From the cell containing the given text, extract its center point as [x, y] coordinate. 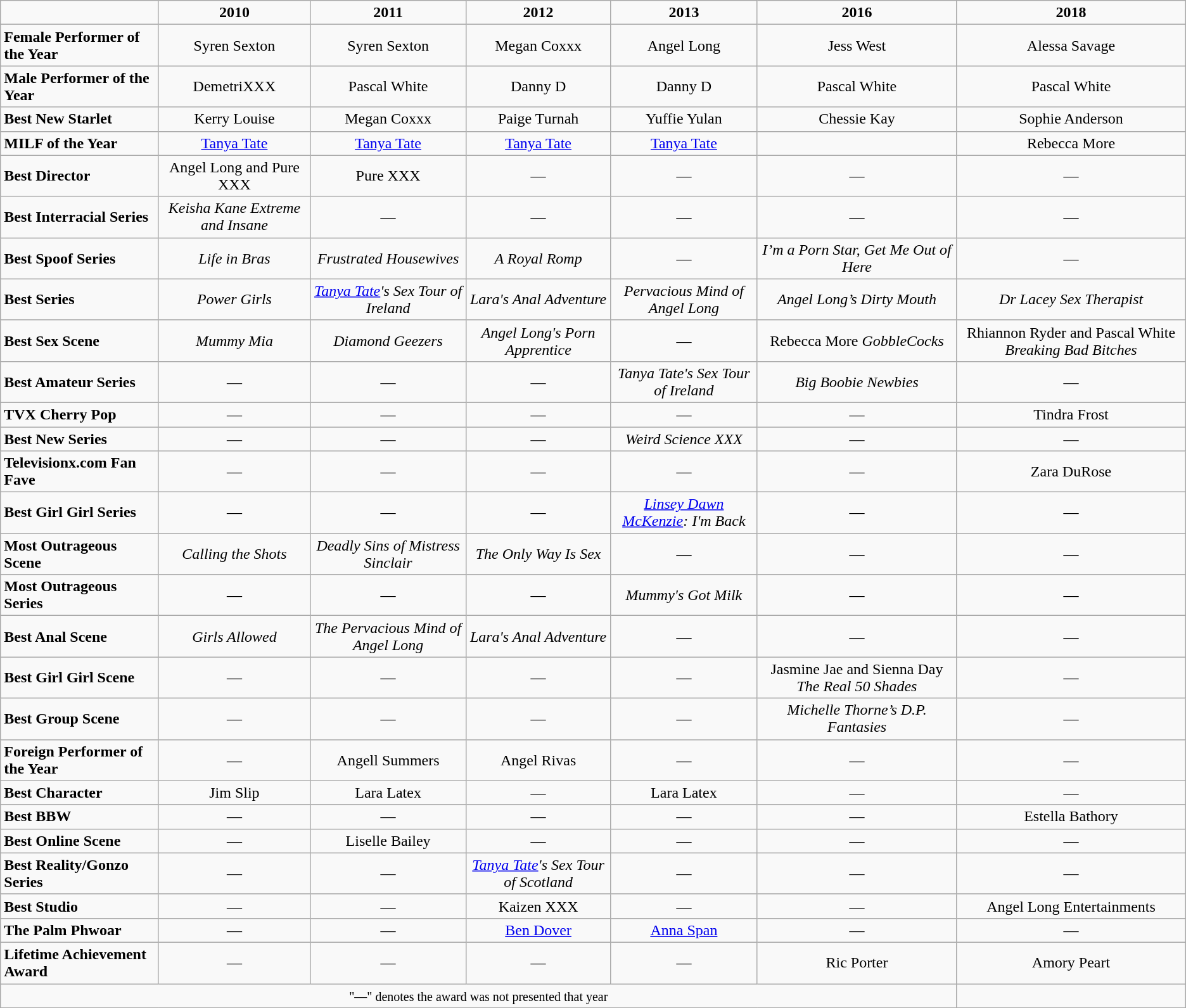
Alessa Savage [1071, 46]
A Royal Romp [539, 258]
Linsey Dawn McKenzie: I'm Back [684, 513]
Rhiannon Ryder and Pascal White Breaking Bad Bitches [1071, 341]
Diamond Geezers [388, 341]
Yuffie Yulan [684, 119]
Frustrated Housewives [388, 258]
Weird Science XXX [684, 439]
MILF of the Year [80, 143]
Best Girl Girl Series [80, 513]
Ben Dover [539, 930]
Rebecca More [1071, 143]
Angel Long's Porn Apprentice [539, 341]
2012 [539, 13]
Best New Starlet [80, 119]
Ric Porter [857, 963]
Kaizen XXX [539, 906]
Foreign Performer of the Year [80, 760]
Best Girl Girl Scene [80, 678]
Female Performer of the Year [80, 46]
Deadly Sins of Mistress Sinclair [388, 554]
Angel Rivas [539, 760]
Angel Long Entertainments [1071, 906]
Paige Turnah [539, 119]
Tanya Tate's Sex Tour of Scotland [539, 873]
The Pervacious Mind of Angel Long [388, 636]
Anna Span [684, 930]
Jess West [857, 46]
Mummy Mia [234, 341]
Best Studio [80, 906]
Kerry Louise [234, 119]
2010 [234, 13]
Best Reality/Gonzo Series [80, 873]
Best Character [80, 793]
Best Sex Scene [80, 341]
Best Series [80, 299]
Best New Series [80, 439]
Televisionx.com Fan Fave [80, 471]
Girls Allowed [234, 636]
Calling the Shots [234, 554]
2013 [684, 13]
Angel Long and Pure XXX [234, 176]
Liselle Bailey [388, 841]
DemetriXXX [234, 86]
Rebecca More GobbleCocks [857, 341]
Male Performer of the Year [80, 86]
Zara DuRose [1071, 471]
Angel Long [684, 46]
Amory Peart [1071, 963]
The Only Way Is Sex [539, 554]
Jim Slip [234, 793]
Jasmine Jae and Sienna Day The Real 50 Shades [857, 678]
Most Outrageous Series [80, 596]
Pure XXX [388, 176]
2018 [1071, 13]
Tindra Frost [1071, 414]
Angel Long’s Dirty Mouth [857, 299]
Pervacious Mind of Angel Long [684, 299]
The Palm Phwoar [80, 930]
Best Director [80, 176]
"—" denotes the award was not presented that year [479, 995]
Mummy's Got Milk [684, 596]
I’m a Porn Star, Get Me Out of Here [857, 258]
Best BBW [80, 817]
Most Outrageous Scene [80, 554]
Dr Lacey Sex Therapist [1071, 299]
Estella Bathory [1071, 817]
2011 [388, 13]
Sophie Anderson [1071, 119]
Angell Summers [388, 760]
TVX Cherry Pop [80, 414]
Power Girls [234, 299]
Lifetime Achievement Award [80, 963]
Best Group Scene [80, 718]
Keisha Kane Extreme and Insane [234, 217]
Best Amateur Series [80, 381]
Michelle Thorne’s D.P. Fantasies [857, 718]
Best Interracial Series [80, 217]
Big Boobie Newbies [857, 381]
Best Spoof Series [80, 258]
Best Anal Scene [80, 636]
Best Online Scene [80, 841]
Chessie Kay [857, 119]
2016 [857, 13]
Life in Bras [234, 258]
